For the text-containing cell, return its midpoint in (X, Y) coordinate format. 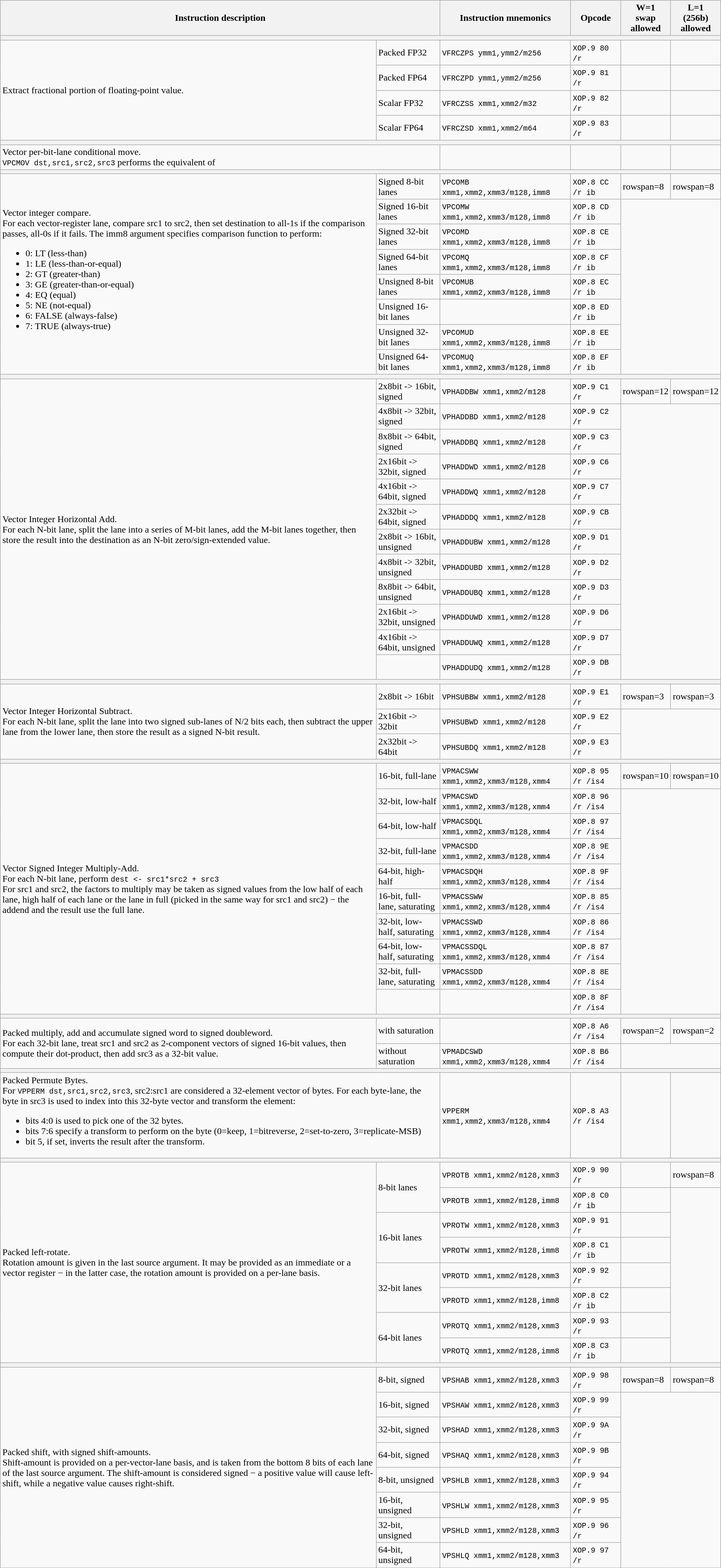
XOP.8 CC /r ib (596, 187)
without saturation (408, 1056)
VPCOMD xmm1,xmm2,xmm3/m128,imm8 (505, 237)
VPCOMW xmm1,xmm2,xmm3/m128,imm8 (505, 211)
VPHADDUBQ xmm1,xmm2/m128 (505, 592)
32-bit, low-half (408, 801)
XOP.8 CD /r ib (596, 211)
XOP.8 86 /r /is4 (596, 926)
VPPERM xmm1,xmm2,xmm3/m128,xmm4 (505, 1115)
2x16bit -> 32bit, signed (408, 466)
XOP.8 EE /r ib (596, 337)
XOP.9 C1 /r (596, 392)
XOP.9 DB /r (596, 667)
Opcode (596, 18)
XOP.9 97 /r (596, 1555)
Vector per-bit-lane conditional move.VPCMOV dst,src1,src2,src3 performs the equivalent of (220, 157)
2x8bit -> 16bit (408, 697)
XOP.9 82 /r (596, 103)
XOP.9 99 /r (596, 1405)
XOP.8 97 /r /is4 (596, 826)
Unsigned 32-bit lanes (408, 337)
XOP.8 A3 /r /is4 (596, 1115)
VPSHLW xmm1,xmm2/m128,xmm3 (505, 1505)
VPMACSDD xmm1,xmm2,xmm3/m128,xmm4 (505, 851)
XOP.9 9B /r (596, 1455)
Signed 32-bit lanes (408, 237)
VPHADDWQ xmm1,xmm2/m128 (505, 492)
VPHADDBD xmm1,xmm2/m128 (505, 416)
VPHSUBDQ xmm1,xmm2/m128 (505, 747)
VPHADDUBW xmm1,xmm2/m128 (505, 542)
VPHADDBW xmm1,xmm2/m128 (505, 392)
64-bit, high-half (408, 876)
Signed 64-bit lanes (408, 261)
VFRCZSD xmm1,xmm2/m64 (505, 128)
XOP.9 9A /r (596, 1430)
VPHADDUWD xmm1,xmm2/m128 (505, 617)
XOP.9 C3 /r (596, 442)
64-bit, unsigned (408, 1555)
32-bit, signed (408, 1430)
VPHADDUWQ xmm1,xmm2/m128 (505, 642)
XOP.9 D1 /r (596, 542)
VPSHLD xmm1,xmm2/m128,xmm3 (505, 1530)
VPMACSWW xmm1,xmm2,xmm3/m128,xmm4 (505, 776)
64-bit, low-half (408, 826)
XOP.9 92 /r (596, 1275)
2x32bit -> 64bit (408, 747)
VPCOMB xmm1,xmm2,xmm3/m128,imm8 (505, 187)
VPMACSWD xmm1,xmm2,xmm3/m128,xmm4 (505, 801)
VPMACSSDQL xmm1,xmm2,xmm3/m128,xmm4 (505, 951)
Signed 16-bit lanes (408, 211)
VPSHAW xmm1,xmm2/m128,xmm3 (505, 1405)
XOP.9 C7 /r (596, 492)
VPHADDBQ xmm1,xmm2/m128 (505, 442)
XOP.8 B6 /r /is4 (596, 1056)
XOP.9 D3 /r (596, 592)
VPMACSSWW xmm1,xmm2,xmm3/m128,xmm4 (505, 901)
2x16bit -> 32bit, unsigned (408, 617)
with saturation (408, 1031)
64-bit lanes (408, 1338)
Signed 8-bit lanes (408, 187)
VPSHLB xmm1,xmm2/m128,xmm3 (505, 1480)
2x16bit -> 32bit (408, 721)
VPSHAB xmm1,xmm2/m128,xmm3 (505, 1380)
8-bit lanes (408, 1187)
VPHADDUDQ xmm1,xmm2/m128 (505, 667)
XOP.9 C6 /r (596, 466)
2x32bit -> 64bit, signed (408, 516)
XOP.8 8E /r /is4 (596, 976)
VPHADDWD xmm1,xmm2/m128 (505, 466)
Extract fractional portion of floating-point value. (188, 90)
XOP.9 91 /r (596, 1225)
W=1swapallowed (646, 18)
XOP.9 E2 /r (596, 721)
32-bit, unsigned (408, 1530)
XOP.9 93 /r (596, 1325)
XOP.9 96 /r (596, 1530)
VFRCZPD ymm1,ymm2/m256 (505, 78)
XOP.8 C1 /r ib (596, 1250)
Instruction mnemonics (505, 18)
XOP.9 D7 /r (596, 642)
XOP.9 E3 /r (596, 747)
XOP.9 CB /r (596, 516)
XOP.9 E1 /r (596, 697)
Unsigned 64-bit lanes (408, 362)
VPSHLQ xmm1,xmm2/m128,xmm3 (505, 1555)
16-bit, unsigned (408, 1505)
XOP.8 96 /r /is4 (596, 801)
Packed FP32 (408, 52)
XOP.9 81 /r (596, 78)
2x8bit -> 16bit, signed (408, 392)
8x8bit -> 64bit, unsigned (408, 592)
64-bit, signed (408, 1455)
VPMACSDQH xmm1,xmm2,xmm3/m128,xmm4 (505, 876)
XOP.9 C2 /r (596, 416)
XOP.8 C0 /r ib (596, 1200)
4x8bit -> 32bit, unsigned (408, 566)
XOP.8 EC /r ib (596, 287)
XOP.9 D2 /r (596, 566)
32-bit, low-half, saturating (408, 926)
VPROTQ xmm1,xmm2/m128,imm8 (505, 1350)
VPROTD xmm1,xmm2/m128,xmm3 (505, 1275)
VPHADDUBD xmm1,xmm2/m128 (505, 566)
VPCOMUB xmm1,xmm2,xmm3/m128,imm8 (505, 287)
VPMACSSDD xmm1,xmm2,xmm3/m128,xmm4 (505, 976)
XOP.8 8F /r /is4 (596, 1001)
XOP.8 9E /r /is4 (596, 851)
VFRCZPS ymm1,ymm2/m256 (505, 52)
VPMACSDQL xmm1,xmm2,xmm3/m128,xmm4 (505, 826)
XOP.8 85 /r /is4 (596, 901)
Scalar FP64 (408, 128)
VPHSUBWD xmm1,xmm2/m128 (505, 721)
XOP.9 95 /r (596, 1505)
8-bit, unsigned (408, 1480)
8-bit, signed (408, 1380)
VPROTB xmm1,xmm2/m128,imm8 (505, 1200)
64-bit, low-half, saturating (408, 951)
VPCOMUQ xmm1,xmm2,xmm3/m128,imm8 (505, 362)
4x8bit -> 32bit, signed (408, 416)
XOP.8 EF /r ib (596, 362)
VPMADCSWD xmm1,xmm2,xmm3/m128,xmm4 (505, 1056)
32-bit, full-lane (408, 851)
XOP.9 D6 /r (596, 617)
XOP.9 80 /r (596, 52)
XOP.8 ED /r ib (596, 312)
XOP.8 9F /r /is4 (596, 876)
XOP.8 C2 /r ib (596, 1300)
Packed FP64 (408, 78)
4x16bit -> 64bit, unsigned (408, 642)
XOP.8 CE /r ib (596, 237)
Unsigned 8-bit lanes (408, 287)
VPROTD xmm1,xmm2/m128,imm8 (505, 1300)
VPCOMUD xmm1,xmm2,xmm3/m128,imm8 (505, 337)
VPHSUBBW xmm1,xmm2/m128 (505, 697)
XOP.8 87 /r /is4 (596, 951)
VPROTB xmm1,xmm2/m128,xmm3 (505, 1175)
16-bit, signed (408, 1405)
XOP.9 83 /r (596, 128)
VPROTQ xmm1,xmm2/m128,xmm3 (505, 1325)
16-bit, full-lane, saturating (408, 901)
XOP.8 C3 /r ib (596, 1350)
8x8bit -> 64bit, signed (408, 442)
Instruction description (220, 18)
Unsigned 16-bit lanes (408, 312)
4x16bit -> 64bit, signed (408, 492)
VPSHAQ xmm1,xmm2/m128,xmm3 (505, 1455)
XOP.9 98 /r (596, 1380)
Scalar FP32 (408, 103)
2x8bit -> 16bit, unsigned (408, 542)
XOP.8 A6 /r /is4 (596, 1031)
VPMACSSWD xmm1,xmm2,xmm3/m128,xmm4 (505, 926)
32-bit lanes (408, 1287)
XOP.8 CF /r ib (596, 261)
XOP.9 90 /r (596, 1175)
VPROTW xmm1,xmm2/m128,imm8 (505, 1250)
VFRCZSS xmm1,xmm2/m32 (505, 103)
L=1(256b)allowed (696, 18)
32-bit, full-lane, saturating (408, 976)
VPHADDDQ xmm1,xmm2/m128 (505, 516)
VPROTW xmm1,xmm2/m128,xmm3 (505, 1225)
VPSHAD xmm1,xmm2/m128,xmm3 (505, 1430)
16-bit lanes (408, 1237)
VPCOMQ xmm1,xmm2,xmm3/m128,imm8 (505, 261)
16-bit, full-lane (408, 776)
XOP.8 95 /r /is4 (596, 776)
XOP.9 94 /r (596, 1480)
